Provide the (X, Y) coordinate of the cell's center where the given text is located.  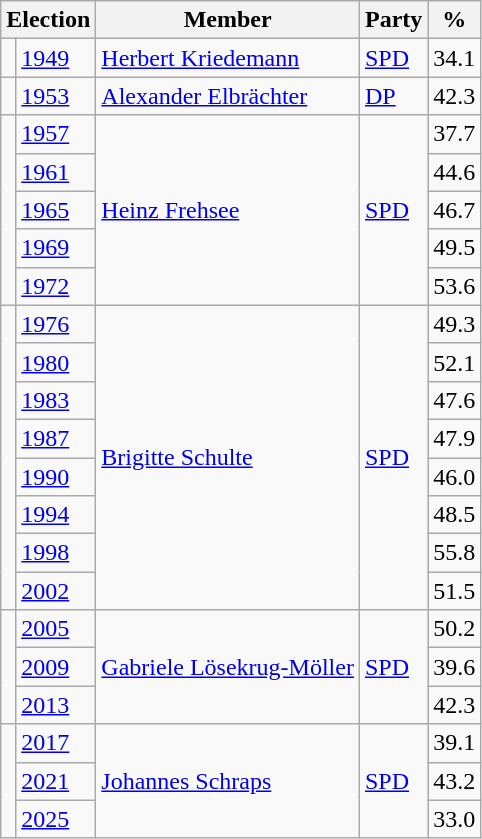
50.2 (454, 629)
2005 (56, 629)
1972 (56, 286)
39.6 (454, 667)
1994 (56, 515)
34.1 (454, 58)
Party (393, 20)
39.1 (454, 743)
1976 (56, 324)
1961 (56, 172)
Member (228, 20)
1949 (56, 58)
51.5 (454, 591)
1953 (56, 96)
2009 (56, 667)
1990 (56, 477)
Election (48, 20)
48.5 (454, 515)
49.3 (454, 324)
1980 (56, 362)
Brigitte Schulte (228, 457)
44.6 (454, 172)
2021 (56, 781)
47.6 (454, 400)
1998 (56, 553)
53.6 (454, 286)
37.7 (454, 134)
Heinz Frehsee (228, 210)
49.5 (454, 248)
43.2 (454, 781)
2025 (56, 819)
1987 (56, 438)
1957 (56, 134)
2013 (56, 705)
DP (393, 96)
Gabriele Lösekrug-Möller (228, 667)
2002 (56, 591)
1969 (56, 248)
47.9 (454, 438)
Herbert Kriedemann (228, 58)
33.0 (454, 819)
1983 (56, 400)
1965 (56, 210)
52.1 (454, 362)
% (454, 20)
Alexander Elbrächter (228, 96)
55.8 (454, 553)
2017 (56, 743)
46.7 (454, 210)
46.0 (454, 477)
Johannes Schraps (228, 781)
